Identify which cell holds the provided text, then report its (X, Y) central coordinate. 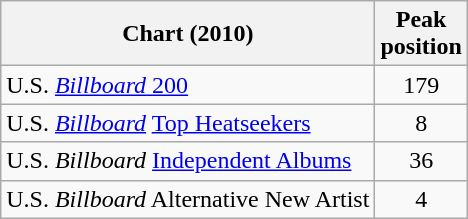
Chart (2010) (188, 34)
Peakposition (421, 34)
U.S. Billboard Top Heatseekers (188, 123)
36 (421, 161)
U.S. Billboard Independent Albums (188, 161)
U.S. Billboard 200 (188, 85)
4 (421, 199)
179 (421, 85)
U.S. Billboard Alternative New Artist (188, 199)
8 (421, 123)
